Capture the cell that displays the provided text and extract its (x, y) central coordinate. 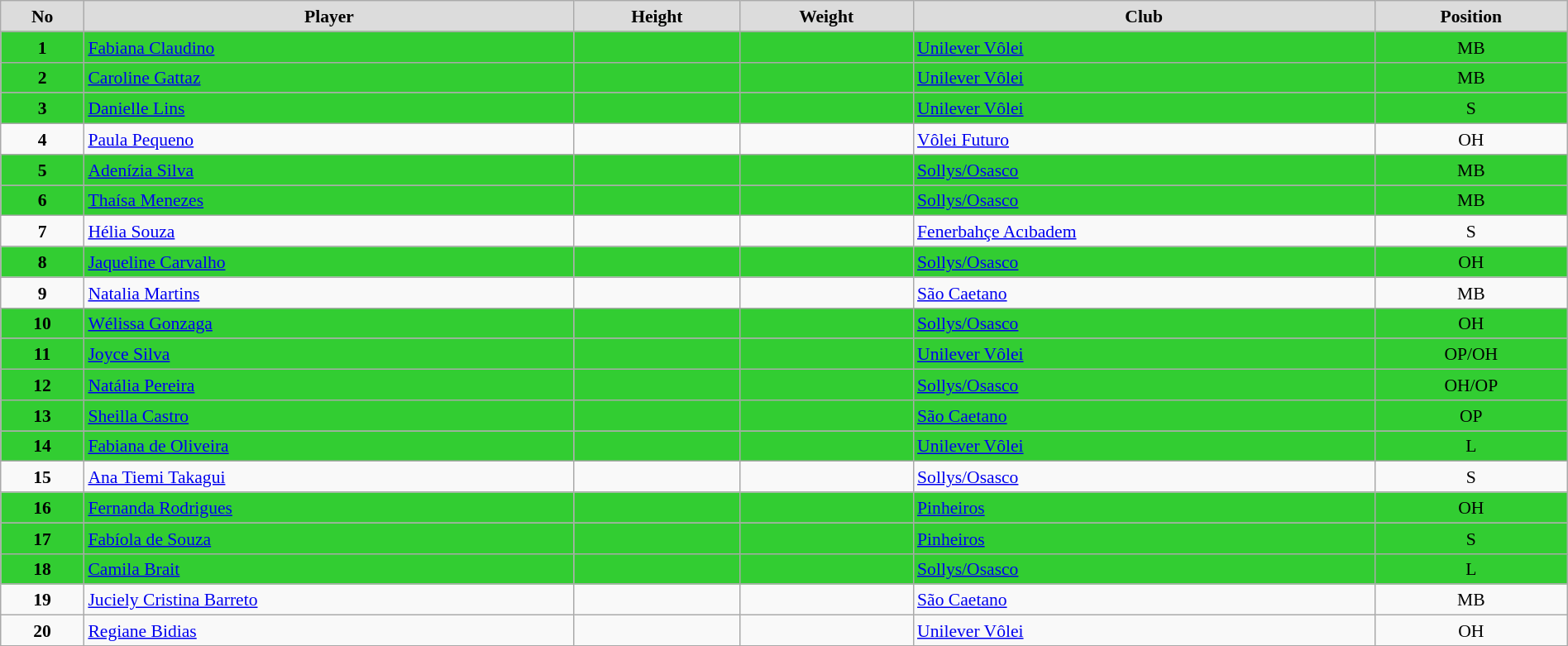
16 (43, 508)
Fenerbahçe Acıbadem (1144, 232)
Jaqueline Carvalho (329, 261)
Fabíola de Souza (329, 538)
OP/OH (1470, 354)
No (43, 17)
Natália Pereira (329, 384)
Natalia Martins (329, 293)
Regiane Bidias (329, 630)
Thaísa Menezes (329, 200)
Club (1144, 17)
Adenízia Silva (329, 169)
5 (43, 169)
OP (1470, 415)
Danielle Lins (329, 108)
Camila Brait (329, 569)
Hélia Souza (329, 232)
Vôlei Futuro (1144, 139)
3 (43, 108)
Height (657, 17)
Fabiana de Oliveira (329, 445)
Caroline Gattaz (329, 78)
Fabiana Claudino (329, 46)
Fernanda Rodrigues (329, 508)
10 (43, 323)
11 (43, 354)
Juciely Cristina Barreto (329, 599)
Position (1470, 17)
OH/OP (1470, 384)
18 (43, 569)
7 (43, 232)
4 (43, 139)
Joyce Silva (329, 354)
19 (43, 599)
Weight (826, 17)
20 (43, 630)
13 (43, 415)
9 (43, 293)
Player (329, 17)
Wélissa Gonzaga (329, 323)
Sheilla Castro (329, 415)
2 (43, 78)
Ana Tiemi Takagui (329, 476)
15 (43, 476)
8 (43, 261)
6 (43, 200)
Paula Pequeno (329, 139)
1 (43, 46)
12 (43, 384)
14 (43, 445)
17 (43, 538)
